Provide the [X, Y] coordinate of the cell's center where the given text is located.  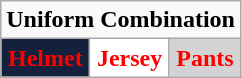
Jersey [130, 58]
Uniform Combination [121, 20]
Pants [204, 58]
Helmet [46, 58]
